Identify which cell holds the provided text, then report its (X, Y) central coordinate. 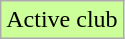
Active club (62, 20)
